Identify which cell holds the provided text, then report its (X, Y) central coordinate. 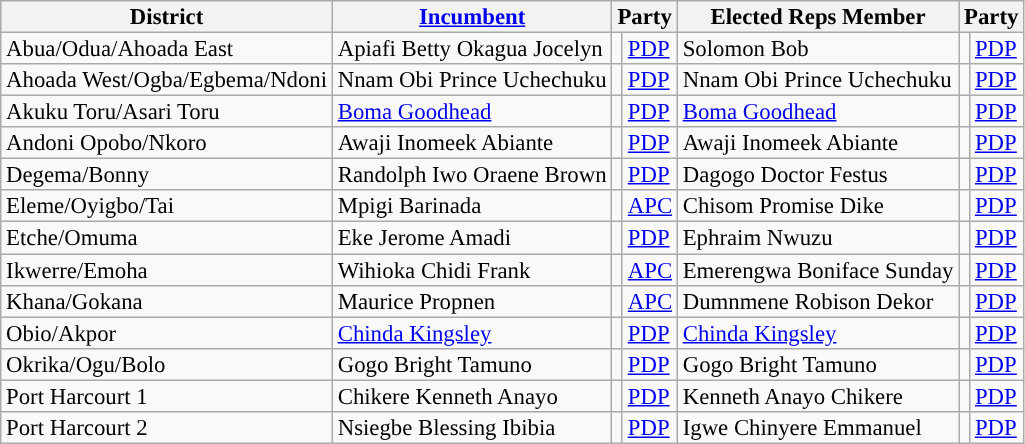
Okrika/Ogu/Bolo (167, 364)
Chisom Promise Dike (818, 206)
Eke Jerome Amadi (472, 238)
Obio/Akpor (167, 333)
Nsiegbe Blessing Ibibia (472, 428)
Ikwerre/Emoha (167, 270)
Maurice Propnen (472, 301)
Etche/Omuma (167, 238)
Incumbent (472, 17)
Wihioka Chidi Frank (472, 270)
District (167, 17)
Igwe Chinyere Emmanuel (818, 428)
Port Harcourt 2 (167, 428)
Eleme/Oyigbo/Tai (167, 206)
Apiafi Betty Okagua Jocelyn (472, 49)
Randolph Iwo Oraene Brown (472, 175)
Andoni Opobo/Nkoro (167, 143)
Akuku Toru/Asari Toru (167, 112)
Ahoada West/Ogba/Egbema/Ndoni (167, 80)
Ephraim Nwuzu (818, 238)
Emerengwa Boniface Sunday (818, 270)
Solomon Bob (818, 49)
Dumnmene Robison Dekor (818, 301)
Port Harcourt 1 (167, 396)
Degema/Bonny (167, 175)
Abua/Odua/Ahoada East (167, 49)
Chikere Kenneth Anayo (472, 396)
Dagogo Doctor Festus (818, 175)
Mpigi Barinada (472, 206)
Khana/Gokana (167, 301)
Elected Reps Member (818, 17)
Kenneth Anayo Chikere (818, 396)
